Search for the cell housing the specified text and yield its [x, y] center coordinate. 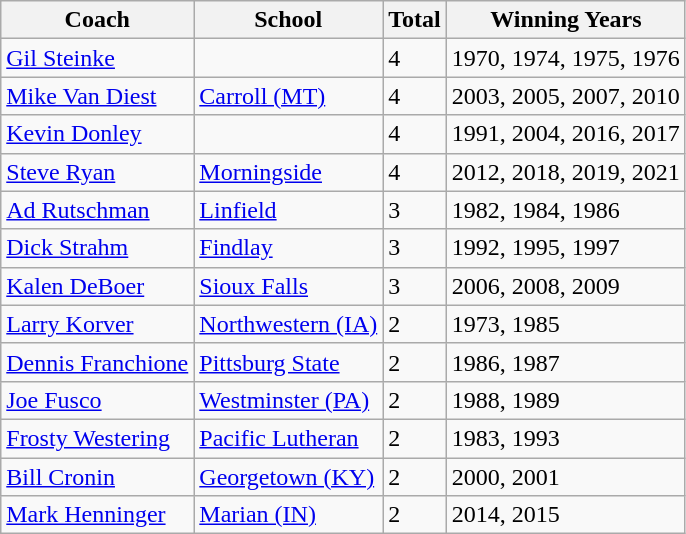
2006, 2008, 2009 [566, 286]
1982, 1984, 1986 [566, 210]
Frosty Westering [98, 438]
Linfield [288, 210]
Sioux Falls [288, 286]
Ad Rutschman [98, 210]
Dennis Franchione [98, 362]
Dick Strahm [98, 248]
1973, 1985 [566, 324]
Georgetown (KY) [288, 477]
Morningside [288, 172]
Northwestern (IA) [288, 324]
1986, 1987 [566, 362]
2003, 2005, 2007, 2010 [566, 96]
2014, 2015 [566, 515]
Findlay [288, 248]
Kalen DeBoer [98, 286]
1970, 1974, 1975, 1976 [566, 58]
Westminster (PA) [288, 400]
Pittsburg State [288, 362]
2012, 2018, 2019, 2021 [566, 172]
Carroll (MT) [288, 96]
Mark Henninger [98, 515]
1992, 1995, 1997 [566, 248]
Marian (IN) [288, 515]
Steve Ryan [98, 172]
1983, 1993 [566, 438]
Mike Van Diest [98, 96]
Coach [98, 20]
Kevin Donley [98, 134]
Joe Fusco [98, 400]
Pacific Lutheran [288, 438]
Bill Cronin [98, 477]
Winning Years [566, 20]
Gil Steinke [98, 58]
School [288, 20]
Total [415, 20]
Larry Korver [98, 324]
2000, 2001 [566, 477]
1988, 1989 [566, 400]
1991, 2004, 2016, 2017 [566, 134]
